Search for the cell housing the specified text and yield its [X, Y] center coordinate. 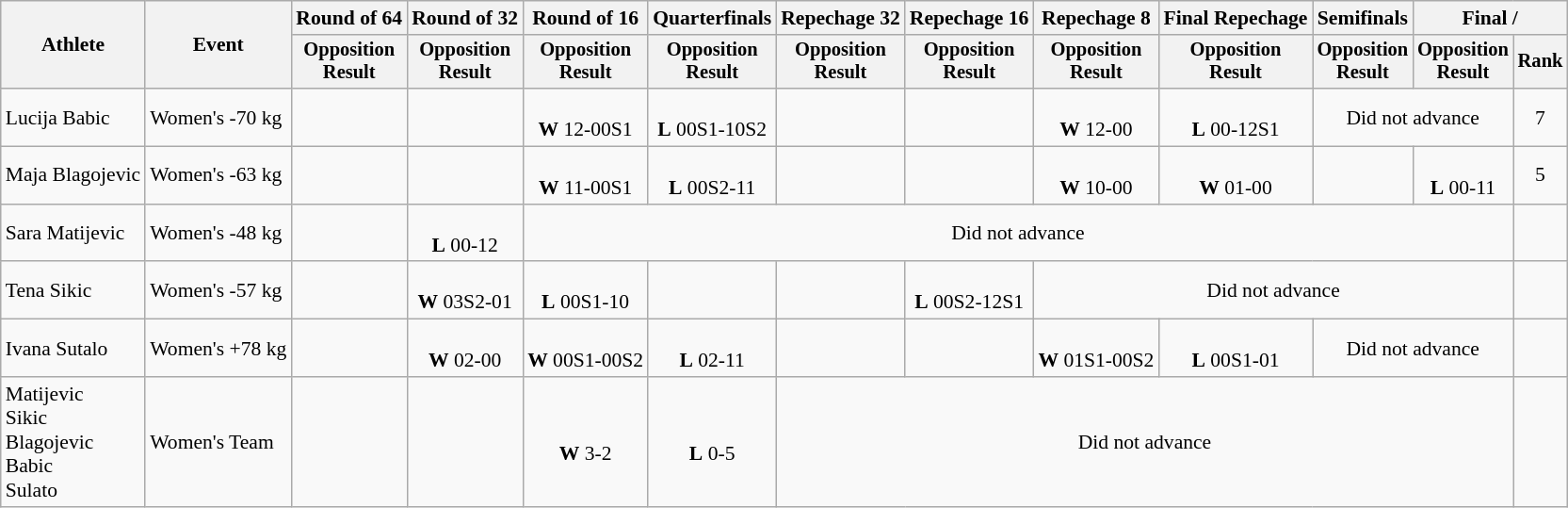
Women's -63 kg [218, 175]
W 00S1-00S2 [586, 349]
Women's Team [218, 442]
Athlete [73, 45]
L 00S1-10 [586, 290]
Maja Blagojevic [73, 175]
Women's -48 kg [218, 234]
Round of 64 [348, 18]
Round of 16 [586, 18]
L 00S2-11 [712, 175]
W 10-00 [1096, 175]
Sara Matijevic [73, 234]
Final Repechage [1236, 18]
L 02-11 [712, 349]
Women's +78 kg [218, 349]
Women's -57 kg [218, 290]
W 01-00 [1236, 175]
Event [218, 45]
W 11-00S1 [586, 175]
W 03S2-01 [465, 290]
W 12-00 [1096, 117]
Final / [1490, 18]
Rank [1541, 62]
L 00-11 [1463, 175]
L 00S2-12S1 [970, 290]
MatijevicSikicBlagojevicBabicSulato [73, 442]
Repechage 16 [970, 18]
Repechage 8 [1096, 18]
Lucija Babic [73, 117]
W 3-2 [586, 442]
Round of 32 [465, 18]
7 [1541, 117]
L 0-5 [712, 442]
L 00S1-01 [1236, 349]
W 12-00S1 [586, 117]
Women's -70 kg [218, 117]
5 [1541, 175]
Repechage 32 [840, 18]
Semifinals [1364, 18]
Quarterfinals [712, 18]
Ivana Sutalo [73, 349]
Tena Sikic [73, 290]
L 00-12S1 [1236, 117]
W 01S1-00S2 [1096, 349]
L 00-12 [465, 234]
L 00S1-10S2 [712, 117]
W 02-00 [465, 349]
